Find where the given text appears and provide that cell's center as (X, Y) coordinate. 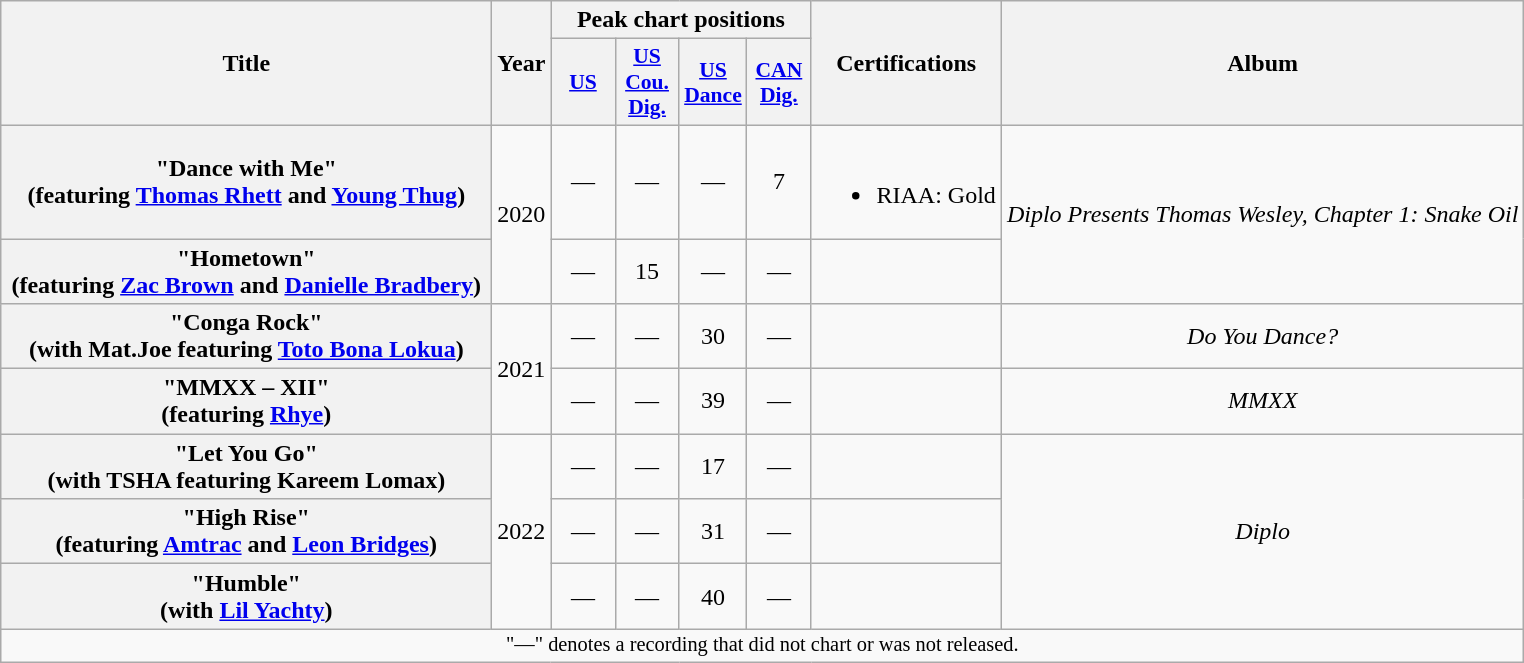
2022 (522, 532)
USDance (713, 82)
"Let You Go"(with TSHA featuring Kareem Lomax) (246, 466)
39 (713, 402)
Title (246, 64)
Year (522, 64)
Peak chart positions (681, 20)
"—" denotes a recording that did not chart or was not released. (762, 646)
15 (647, 270)
40 (713, 596)
"Dance with Me"(featuring Thomas Rhett and Young Thug) (246, 182)
Diplo (1262, 532)
Diplo Presents Thomas Wesley, Chapter 1: Snake Oil (1262, 214)
31 (713, 532)
"High Rise" (featuring Amtrac and Leon Bridges) (246, 532)
30 (713, 336)
"Conga Rock"(with Mat.Joe featuring Toto Bona Lokua) (246, 336)
17 (713, 466)
RIAA: Gold (906, 182)
MMXX (1262, 402)
7 (779, 182)
2020 (522, 214)
Album (1262, 64)
"Humble" (with Lil Yachty) (246, 596)
"MMXX – XII"(featuring Rhye) (246, 402)
"Hometown"(featuring Zac Brown and Danielle Bradbery) (246, 270)
USCou.Dig. (647, 82)
US (583, 82)
Do You Dance? (1262, 336)
Certifications (906, 64)
2021 (522, 369)
CANDig. (779, 82)
